Locate the cell with the specified text and output its [x, y] center coordinate. 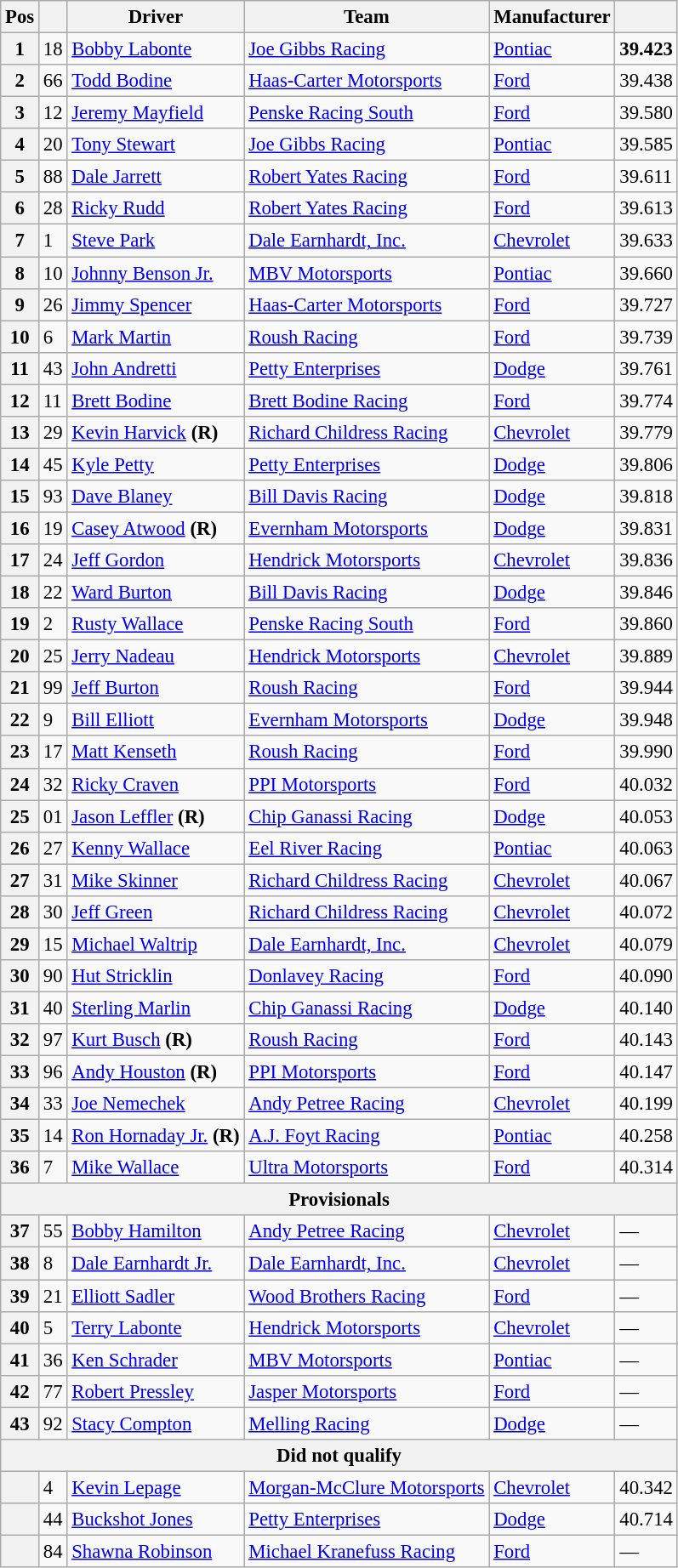
39.611 [647, 177]
42 [20, 1391]
34 [20, 1104]
93 [53, 497]
88 [53, 177]
97 [53, 1040]
Melling Racing [367, 1423]
40.032 [647, 784]
40.063 [647, 848]
Andy Houston (R) [156, 1072]
39.889 [647, 656]
39.727 [647, 304]
Shawna Robinson [156, 1551]
Jeremy Mayfield [156, 113]
77 [53, 1391]
01 [53, 816]
39.831 [647, 528]
39.585 [647, 145]
Jasper Motorsports [367, 1391]
Hut Stricklin [156, 976]
39.633 [647, 241]
Todd Bodine [156, 81]
39.860 [647, 624]
Ultra Motorsports [367, 1167]
Michael Kranefuss Racing [367, 1551]
23 [20, 753]
39.948 [647, 720]
16 [20, 528]
40.147 [647, 1072]
Bobby Hamilton [156, 1232]
Johnny Benson Jr. [156, 273]
40.342 [647, 1487]
35 [20, 1136]
40.714 [647, 1520]
Ron Hornaday Jr. (R) [156, 1136]
40.314 [647, 1167]
Casey Atwood (R) [156, 528]
Did not qualify [339, 1456]
Donlavey Racing [367, 976]
Wood Brothers Racing [367, 1296]
Elliott Sadler [156, 1296]
39.806 [647, 464]
Pos [20, 17]
Tony Stewart [156, 145]
Robert Pressley [156, 1391]
Matt Kenseth [156, 753]
Ricky Craven [156, 784]
Jerry Nadeau [156, 656]
Driver [156, 17]
44 [53, 1520]
Stacy Compton [156, 1423]
Buckshot Jones [156, 1520]
84 [53, 1551]
Kevin Harvick (R) [156, 433]
Mike Skinner [156, 880]
40.067 [647, 880]
Dale Earnhardt Jr. [156, 1264]
39.761 [647, 368]
Kenny Wallace [156, 848]
Morgan-McClure Motorsports [367, 1487]
3 [20, 113]
Ken Schrader [156, 1360]
Manufacturer [552, 17]
Kyle Petty [156, 464]
40.053 [647, 816]
39.990 [647, 753]
39.818 [647, 497]
40.079 [647, 944]
66 [53, 81]
John Andretti [156, 368]
Dave Blaney [156, 497]
Mark Martin [156, 337]
39.846 [647, 593]
Joe Nemechek [156, 1104]
Bobby Labonte [156, 49]
Kurt Busch (R) [156, 1040]
Jimmy Spencer [156, 304]
55 [53, 1232]
Steve Park [156, 241]
Brett Bodine Racing [367, 401]
13 [20, 433]
96 [53, 1072]
38 [20, 1264]
Sterling Marlin [156, 1008]
Kevin Lepage [156, 1487]
Rusty Wallace [156, 624]
40.199 [647, 1104]
Dale Jarrett [156, 177]
Bill Elliott [156, 720]
Jeff Green [156, 912]
92 [53, 1423]
A.J. Foyt Racing [367, 1136]
Provisionals [339, 1200]
Jeff Burton [156, 688]
39.944 [647, 688]
39.580 [647, 113]
40.090 [647, 976]
Terry Labonte [156, 1327]
Michael Waltrip [156, 944]
39.774 [647, 401]
Mike Wallace [156, 1167]
99 [53, 688]
Jason Leffler (R) [156, 816]
39 [20, 1296]
Jeff Gordon [156, 560]
Team [367, 17]
Eel River Racing [367, 848]
Ricky Rudd [156, 208]
90 [53, 976]
40.140 [647, 1008]
39.779 [647, 433]
Brett Bodine [156, 401]
41 [20, 1360]
45 [53, 464]
39.836 [647, 560]
40.072 [647, 912]
39.438 [647, 81]
39.739 [647, 337]
40.143 [647, 1040]
40.258 [647, 1136]
39.613 [647, 208]
39.660 [647, 273]
39.423 [647, 49]
37 [20, 1232]
Ward Burton [156, 593]
